Pinpoint the cell where the given text exists, returning its [x, y] midpoint coordinate. 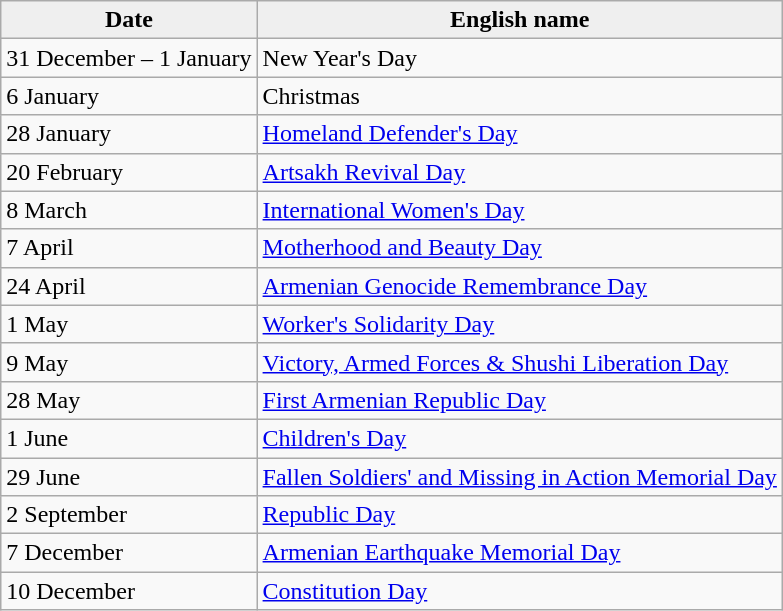
1 June [129, 438]
Motherhood and Beauty Day [520, 248]
2 September [129, 515]
Fallen Soldiers' and Missing in Action Memorial Day [520, 477]
Armenian Genocide Remembrance Day [520, 286]
28 May [129, 400]
Children's Day [520, 438]
International Women's Day [520, 210]
Christmas [520, 96]
10 December [129, 591]
6 January [129, 96]
31 December – 1 January [129, 58]
Republic Day [520, 515]
Armenian Earthquake Memorial Day [520, 553]
Constitution Day [520, 591]
First Armenian Republic Day [520, 400]
Artsakh Revival Day [520, 172]
Worker's Solidarity Day [520, 324]
Homeland Defender's Day [520, 134]
7 December [129, 553]
7 April [129, 248]
28 January [129, 134]
English name [520, 20]
24 April [129, 286]
8 March [129, 210]
29 June [129, 477]
9 May [129, 362]
20 February [129, 172]
1 May [129, 324]
Victory, Armed Forces & Shushi Liberation Day [520, 362]
New Year's Day [520, 58]
Date [129, 20]
